Detect which cell encompasses the target text, then output its [x, y] center coordinate. 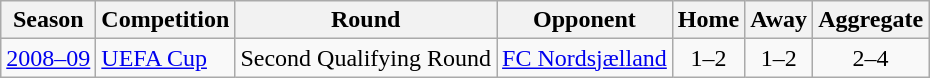
Opponent [585, 20]
Home [708, 20]
2–4 [871, 58]
Away [779, 20]
Season [48, 20]
FC Nordsjælland [585, 58]
Aggregate [871, 20]
Competition [166, 20]
Round [366, 20]
UEFA Cup [166, 58]
Second Qualifying Round [366, 58]
2008–09 [48, 58]
